Scan for the cell matching the given text and deliver its [x, y] coordinate at center. 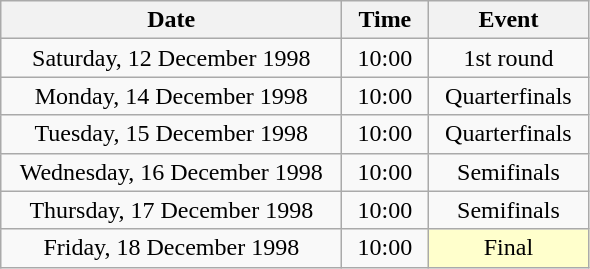
Thursday, 17 December 1998 [172, 210]
Tuesday, 15 December 1998 [172, 134]
Monday, 14 December 1998 [172, 96]
Friday, 18 December 1998 [172, 248]
Final [508, 248]
Saturday, 12 December 1998 [172, 58]
1st round [508, 58]
Time [385, 20]
Date [172, 20]
Event [508, 20]
Wednesday, 16 December 1998 [172, 172]
